Identify which cell holds the provided text, then report its [X, Y] central coordinate. 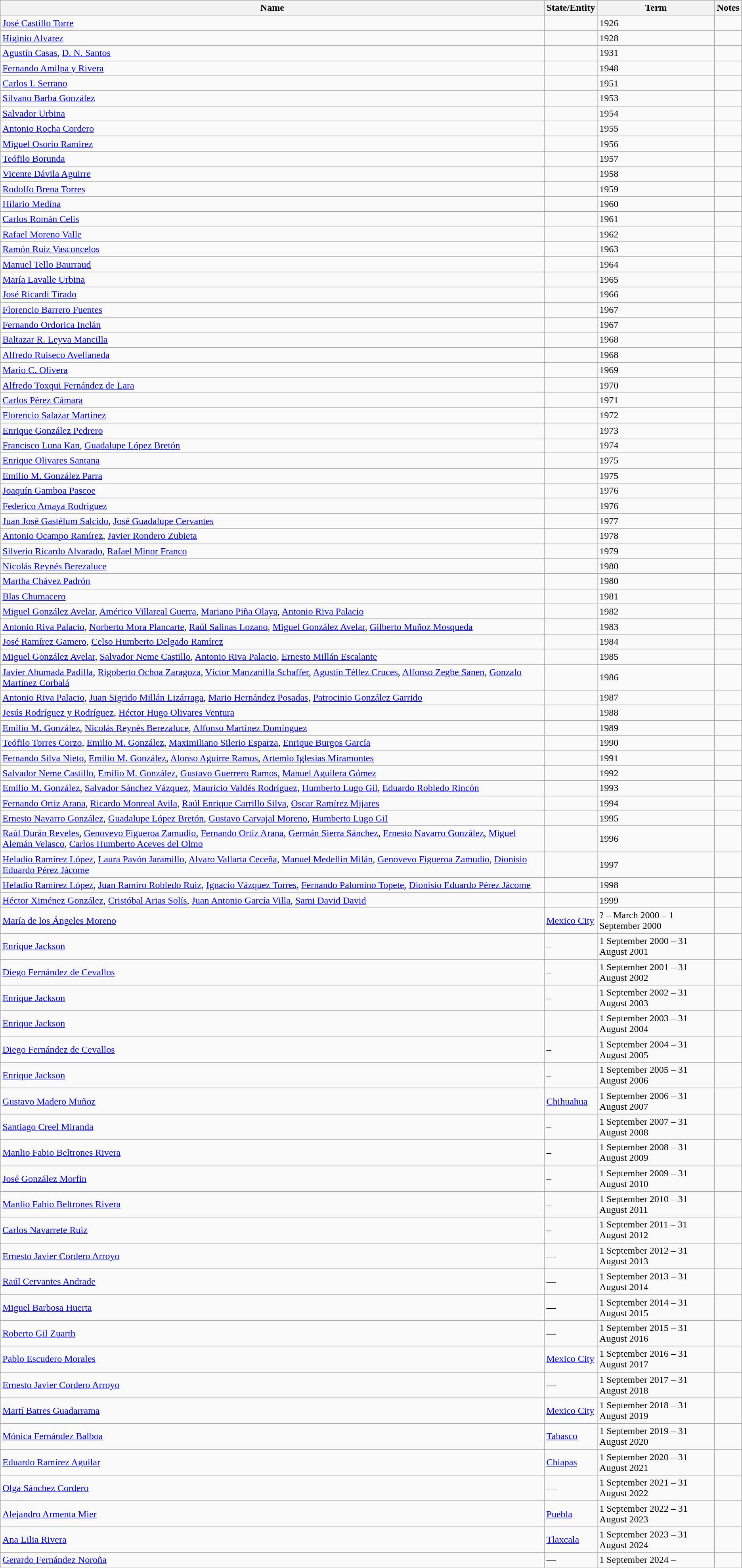
María de los Ángeles Moreno [272, 921]
Francisco Luna Kan, Guadalupe López Bretón [272, 446]
Heladio Ramírez López, Laura Pavón Jaramillo, Alvaro Vallarta Ceceña, Manuel Medellín Milán, Genovevo Figueroa Zamudio, Dionisio Eduardo Pérez Jácome [272, 864]
1998 [656, 885]
1 September 2013 – 31 August 2014 [656, 1281]
Agustín Casas, D. N. Santos [272, 53]
Ernesto Navarro González, Guadalupe López Bretón, Gustavo Carvajal Moreno, Humberto Lugo Gil [272, 818]
1931 [656, 53]
Alejandro Armenta Mier [272, 1514]
Ramón Ruiz Vasconcelos [272, 249]
1 September 2008 – 31 August 2009 [656, 1153]
Tlaxcala [571, 1540]
1928 [656, 38]
Joaquín Gamboa Pascoe [272, 491]
1959 [656, 189]
Héctor Ximénez González, Cristóbal Arias Solís, Juan Antonio García Villa, Sami David David [272, 900]
José Ramírez Gamero, Celso Humberto Delgado Ramírez [272, 641]
1 September 2007 – 31 August 2008 [656, 1127]
Notes [728, 8]
1 September 2019 – 31 August 2020 [656, 1437]
Antonio Rocha Cordero [272, 128]
Enrique González Pedrero [272, 430]
Jesús Rodríguez y Rodríguez, Héctor Hugo Olivares Ventura [272, 713]
Emilio M. González, Salvador Sánchez Vázquez, Mauricio Valdés Rodríguez, Humberto Lugo Gil, Eduardo Robledo Rincón [272, 788]
1982 [656, 611]
1954 [656, 113]
Miguel Osorio Ramirez [272, 144]
1987 [656, 698]
Name [272, 8]
1971 [656, 400]
Alfredo Toxqui Fernández de Lara [272, 385]
Teófilo Torres Corzo, Emilio M. González, Maximiliano Silerio Esparza, Enrique Burgos García [272, 743]
1966 [656, 295]
Martí Batres Guadarrama [272, 1411]
Gerardo Fernández Noroña [272, 1560]
José Castillo Torre [272, 23]
1999 [656, 900]
1 September 2023 – 31 August 2024 [656, 1540]
Raúl Cervantes Andrade [272, 1281]
Silvano Barba González [272, 98]
Carlos Pérez Cámara [272, 400]
1 September 2020 – 31 August 2021 [656, 1462]
Juan José Gastélum Salcido, José Guadalupe Cervantes [272, 521]
1974 [656, 446]
Chihuahua [571, 1101]
1984 [656, 641]
Miguel González Avelar, Salvador Neme Castillo, Antonio Riva Palacio, Ernesto Millán Escalante [272, 657]
Emilio M. González Parra [272, 476]
Martha Chávez Padrón [272, 581]
Blas Chumacero [272, 596]
Federico Amaya Rodríguez [272, 506]
1995 [656, 818]
1 September 2004 – 31 August 2005 [656, 1050]
1 September 2003 – 31 August 2004 [656, 1024]
Rodolfo Brena Torres [272, 189]
Fernando Amilpa y Rivera [272, 68]
1963 [656, 249]
Eduardo Ramírez Aguilar [272, 1462]
Teófilo Borunda [272, 159]
Puebla [571, 1514]
1960 [656, 204]
1990 [656, 743]
Carlos Román Celis [272, 219]
Chiapas [571, 1462]
1961 [656, 219]
Term [656, 8]
1 September 2010 – 31 August 2011 [656, 1204]
1 September 2005 – 31 August 2006 [656, 1075]
1981 [656, 596]
1972 [656, 415]
1969 [656, 370]
1 September 2015 – 31 August 2016 [656, 1333]
Santiago Creel Miranda [272, 1127]
Carlos Navarrete Ruiz [272, 1230]
? – March 2000 – 1 September 2000 [656, 921]
1964 [656, 264]
1977 [656, 521]
Silverio Ricardo Alvarado, Rafael Minor Franco [272, 551]
Hílario Medína [272, 204]
1 September 2002 – 31 August 2003 [656, 998]
1 September 2024 – [656, 1560]
Roberto Gil Zuarth [272, 1333]
1970 [656, 385]
José Ricardi Tirado [272, 295]
1985 [656, 657]
1 September 2006 – 31 August 2007 [656, 1101]
Mario C. Olivera [272, 370]
Olga Sánchez Cordero [272, 1488]
1948 [656, 68]
Pablo Escudero Morales [272, 1359]
1991 [656, 758]
Antonio Riva Palacio, Juan Sigrido Millán Lizárraga, Mario Hernández Posadas, Patrocinio González Garrido [272, 698]
1955 [656, 128]
Salvador Urbina [272, 113]
1 September 2009 – 31 August 2010 [656, 1178]
1994 [656, 803]
1 September 2012 – 31 August 2013 [656, 1256]
1956 [656, 144]
Rafael Moreno Valle [272, 234]
Florencio Salazar Martínez [272, 415]
Miguel González Avelar, Américo Villareal Guerra, Mariano Piña Olaya, Antonio Riva Palacio [272, 611]
1962 [656, 234]
Carlos I. Serrano [272, 83]
1 September 2000 – 31 August 2001 [656, 946]
1951 [656, 83]
Enrique Olivares Santana [272, 461]
1 September 2016 – 31 August 2017 [656, 1359]
Antonio Riva Palacio, Norberto Mora Plancarte, Raúl Salinas Lozano, Miguel González Avelar, Gilberto Muñoz Mosqueda [272, 626]
Gustavo Madero Muñoz [272, 1101]
1 September 2014 – 31 August 2015 [656, 1308]
Miguel Barbosa Huerta [272, 1308]
1 September 2017 – 31 August 2018 [656, 1384]
María Lavalle Urbina [272, 280]
Ana Lilia Rivera [272, 1540]
Javier Ahumada Padilla, Rigoberto Ochoa Zaragoza, Víctor Manzanilla Schaffer, Agustín Téllez Cruces, Alfonso Zegbe Sanen, Gonzalo Martínez Corbalá [272, 677]
Mónica Fernández Balboa [272, 1437]
1965 [656, 280]
Baltazar R. Leyva Mancilla [272, 340]
1973 [656, 430]
State/Entity [571, 8]
Emilio M. González, Nicolás Reynés Berezaluce, Alfonso Martínez Domínguez [272, 728]
Vicente Dávila Aguirre [272, 174]
1992 [656, 773]
1996 [656, 839]
Nicolás Reynés Berezaluce [272, 566]
Heladio Ramírez López, Juan Ramiro Robledo Ruiz, Ignacio Vázquez Torres, Fernando Palomino Topete, Dionisio Eduardo Pérez Jácome [272, 885]
1986 [656, 677]
Florencio Barrero Fuentes [272, 310]
1957 [656, 159]
1926 [656, 23]
Tabasco [571, 1437]
1983 [656, 626]
1993 [656, 788]
1 September 2022 – 31 August 2023 [656, 1514]
José González Morfin [272, 1178]
1 September 2021 – 31 August 2022 [656, 1488]
1997 [656, 864]
Alfredo Ruiseco Avellaneda [272, 355]
Fernando Ortiz Arana, Ricardo Monreal Avila, Raúl Enrique Carrillo Silva, Oscar Ramírez Mijares [272, 803]
1978 [656, 536]
1989 [656, 728]
1979 [656, 551]
1953 [656, 98]
Manuel Tello Baurraud [272, 264]
1 September 2011 – 31 August 2012 [656, 1230]
Fernando Ordorica Inclán [272, 325]
1988 [656, 713]
Antonio Ocampo Ramírez, Javier Rondero Zubieta [272, 536]
1 September 2018 – 31 August 2019 [656, 1411]
Fernando Silva Nieto, Emilio M. González, Alonso Aguirre Ramos, Artemio Iglesias Miramontes [272, 758]
1 September 2001 – 31 August 2002 [656, 972]
Salvador Neme Castillo, Emilio M. González, Gustavo Guerrero Ramos, Manuel Aguilera Gómez [272, 773]
1958 [656, 174]
Higinio Alvarez [272, 38]
